For the text-containing cell, return its midpoint in [x, y] coordinate format. 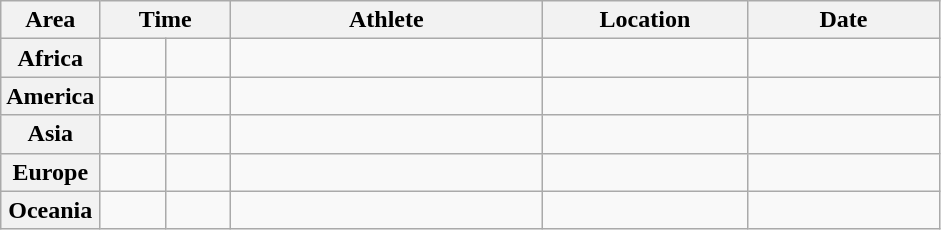
Africa [50, 58]
Asia [50, 134]
Athlete [386, 20]
Time [166, 20]
America [50, 96]
Date [844, 20]
Europe [50, 172]
Location [645, 20]
Oceania [50, 210]
Area [50, 20]
